Capture the cell that displays the provided text and extract its [x, y] central coordinate. 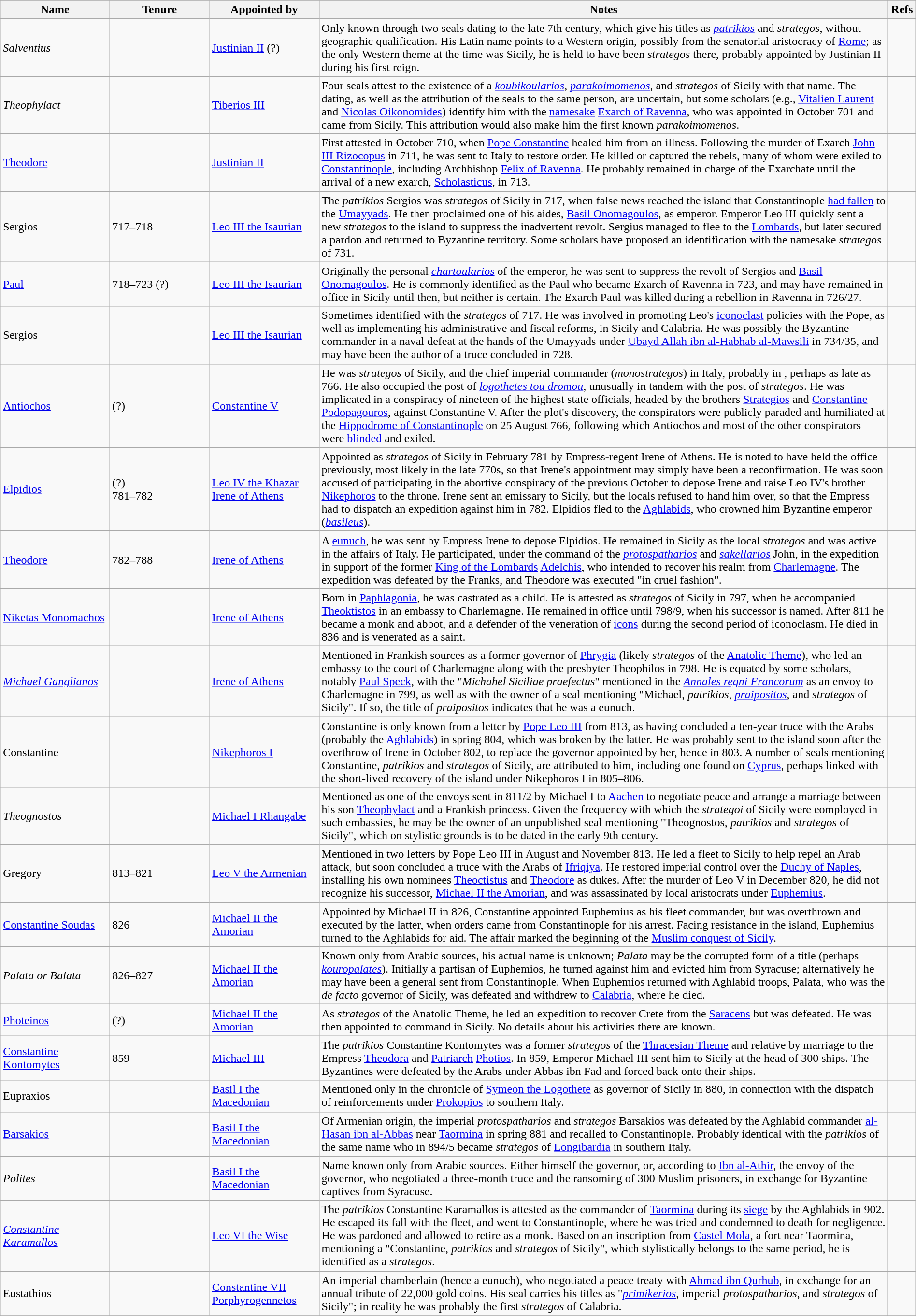
Leo VI the Wise [264, 1236]
Tenure [159, 10]
Name [55, 10]
Constantine Kontomytes [55, 1058]
(?)781–782 [159, 489]
Michael III [264, 1058]
Notes [604, 10]
Constantine V [264, 406]
Niketas Monomachos [55, 617]
Photeinos [55, 1020]
Leo IV the KhazarIrene of Athens [264, 489]
Leo V the Armenian [264, 873]
Salventius [55, 47]
Constantine [55, 752]
Michael I Rhangabe [264, 816]
Antiochos [55, 406]
Eustathios [55, 1293]
Constantine VII Porphyrogennetos [264, 1293]
826 [159, 925]
Constantine Karamallos [55, 1236]
Constantine Soudas [55, 925]
718–723 (?) [159, 284]
Eupraxios [55, 1096]
Polites [55, 1178]
826–827 [159, 976]
Theophylact [55, 105]
Nikephoros I [264, 752]
782–788 [159, 559]
Justinian II [264, 162]
Appointed by [264, 10]
813–821 [159, 873]
717–718 [159, 227]
Palata or Balata [55, 976]
Gregory [55, 873]
Tiberios III [264, 105]
Paul [55, 284]
Theognostos [55, 816]
Michael Ganglianos [55, 681]
Elpidios [55, 489]
859 [159, 1058]
Barsakios [55, 1134]
Justinian II (?) [264, 47]
Refs [902, 10]
